Capture the cell that displays the provided text and extract its [x, y] central coordinate. 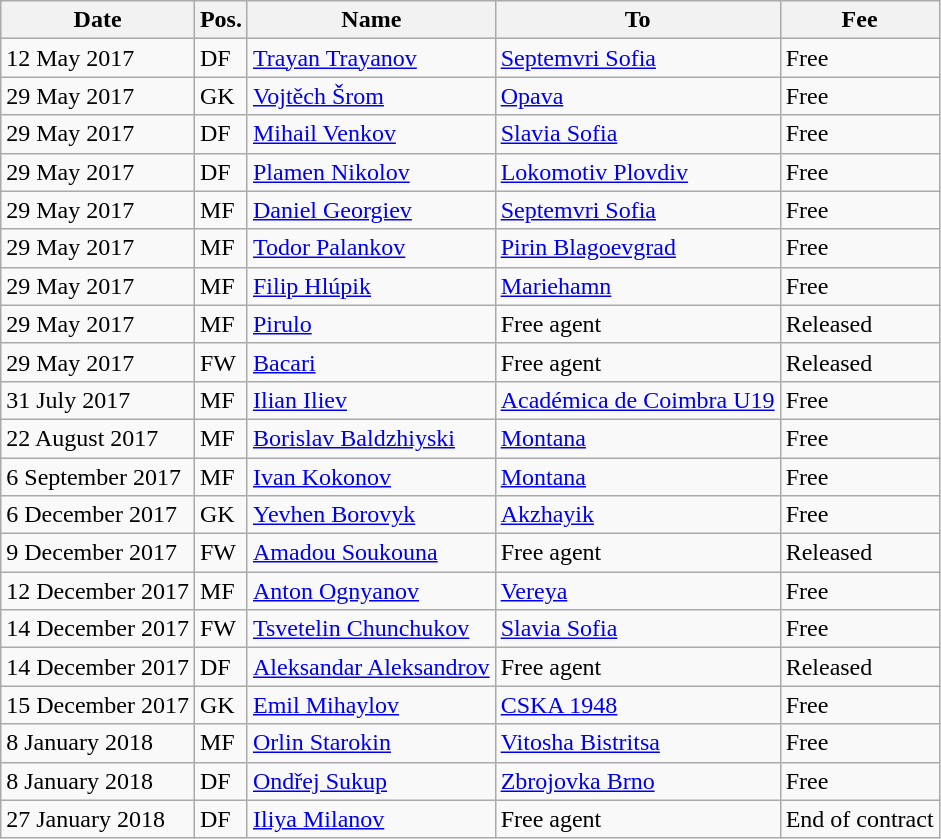
Fee [860, 20]
Orlin Starokin [371, 743]
Vereya [638, 591]
Amadou Soukouna [371, 553]
Tsvetelin Chunchukov [371, 629]
9 December 2017 [98, 553]
Emil Mihaylov [371, 705]
Vojtěch Šrom [371, 96]
Pirulo [371, 324]
Zbrojovka Brno [638, 781]
Opava [638, 96]
12 December 2017 [98, 591]
Bacari [371, 362]
Pirin Blagoevgrad [638, 248]
Date [98, 20]
15 December 2017 [98, 705]
Yevhen Borovyk [371, 515]
27 January 2018 [98, 819]
12 May 2017 [98, 58]
End of contract [860, 819]
Plamen Nikolov [371, 172]
Pos. [220, 20]
Akzhayik [638, 515]
6 September 2017 [98, 477]
Iliya Milanov [371, 819]
31 July 2017 [98, 400]
Filip Hlúpik [371, 286]
Anton Ognyanov [371, 591]
Académica de Coimbra U19 [638, 400]
Daniel Georgiev [371, 210]
Todor Palankov [371, 248]
22 August 2017 [98, 438]
Lokomotiv Plovdiv [638, 172]
Aleksandar Aleksandrov [371, 667]
To [638, 20]
Vitosha Bistritsa [638, 743]
Ondřej Sukup [371, 781]
Ilian Iliev [371, 400]
Name [371, 20]
Ivan Kokonov [371, 477]
Mariehamn [638, 286]
Borislav Baldzhiyski [371, 438]
6 December 2017 [98, 515]
Mihail Venkov [371, 134]
CSKA 1948 [638, 705]
Trayan Trayanov [371, 58]
